Pinpoint the cell where the given text exists, returning its (X, Y) midpoint coordinate. 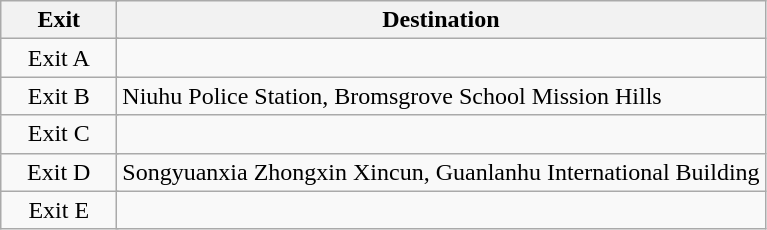
Exit (59, 20)
Exit C (59, 134)
Exit A (59, 58)
Exit B (59, 96)
Exit D (59, 172)
Niuhu Police Station, Bromsgrove School Mission Hills (441, 96)
Destination (441, 20)
Exit E (59, 210)
Songyuanxia Zhongxin Xincun, Guanlanhu International Building (441, 172)
